Extract the [x, y] coordinate from the center of the cell holding the provided text.  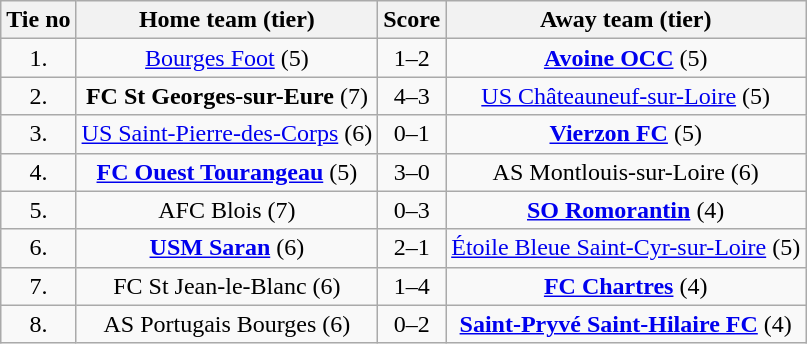
1–2 [412, 58]
8. [38, 324]
AS Montlouis-sur-Loire (6) [626, 172]
7. [38, 286]
3–0 [412, 172]
Away team (tier) [626, 20]
Saint-Pryvé Saint-Hilaire FC (4) [626, 324]
0–2 [412, 324]
AFC Blois (7) [227, 210]
6. [38, 248]
FC Chartres (4) [626, 286]
Vierzon FC (5) [626, 134]
2. [38, 96]
FC St Jean-le-Blanc (6) [227, 286]
SO Romorantin (4) [626, 210]
AS Portugais Bourges (6) [227, 324]
Avoine OCC (5) [626, 58]
Score [412, 20]
US Saint-Pierre-des-Corps (6) [227, 134]
3. [38, 134]
FC St Georges-sur-Eure (7) [227, 96]
0–1 [412, 134]
FC Ouest Tourangeau (5) [227, 172]
2–1 [412, 248]
Bourges Foot (5) [227, 58]
0–3 [412, 210]
4. [38, 172]
Étoile Bleue Saint-Cyr-sur-Loire (5) [626, 248]
Tie no [38, 20]
US Châteauneuf-sur-Loire (5) [626, 96]
USM Saran (6) [227, 248]
Home team (tier) [227, 20]
1. [38, 58]
1–4 [412, 286]
4–3 [412, 96]
5. [38, 210]
